Locate the cell with the specified text and output its (x, y) center coordinate. 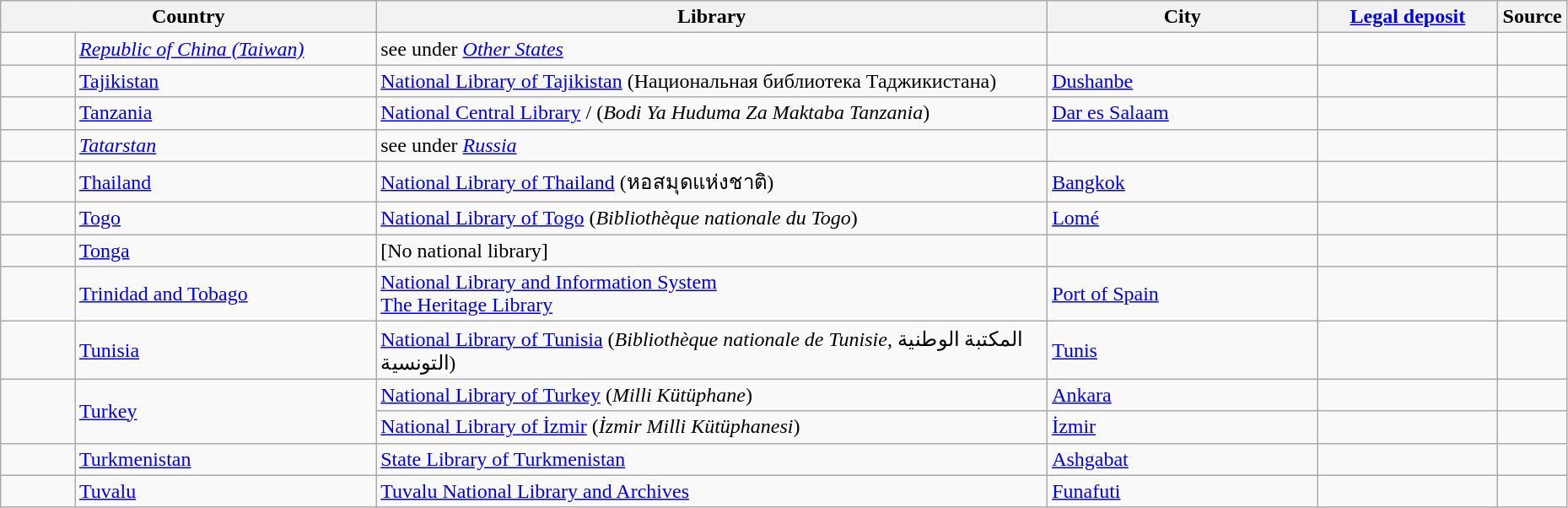
City (1183, 17)
State Library of Turkmenistan (712, 459)
National Library of Turkey (Milli Kütüphane) (712, 395)
National Library of Togo (Bibliothèque nationale du Togo) (712, 219)
Port of Spain (1183, 294)
Bangkok (1183, 182)
Turkmenistan (224, 459)
Tuvalu National Library and Archives (712, 491)
Funafuti (1183, 491)
Tonga (224, 251)
[No national library] (712, 251)
National Library and Information SystemThe Heritage Library (712, 294)
Tunis (1183, 350)
Ashgabat (1183, 459)
National Library of Tajikistan (Национальная библиотека Таджикистана) (712, 81)
Republic of China (Taiwan) (224, 49)
National Library of Tunisia (Bibliothèque nationale de Tunisie, المكتبة الوطنية التونسية) (712, 350)
Dushanbe (1183, 81)
National Central Library / (Bodi Ya Huduma Za Maktaba Tanzania) (712, 113)
Library (712, 17)
Tanzania (224, 113)
see under Russia (712, 145)
Legal deposit (1408, 17)
Turkey (224, 411)
Dar es Salaam (1183, 113)
Ankara (1183, 395)
Thailand (224, 182)
National Library of İzmir (İzmir Milli Kütüphanesi) (712, 427)
Country (189, 17)
İzmir (1183, 427)
Tunisia (224, 350)
Trinidad and Tobago (224, 294)
Source (1532, 17)
Tajikistan (224, 81)
Togo (224, 219)
National Library of Thailand (หอสมุดแห่งชาติ) (712, 182)
Lomé (1183, 219)
Tatarstan (224, 145)
Tuvalu (224, 491)
see under Other States (712, 49)
